Find where the given text appears and provide that cell's center as [x, y] coordinate. 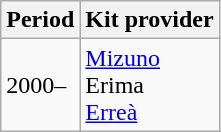
Period [40, 20]
2000– [40, 85]
Kit provider [150, 20]
MizunoErimaErreà [150, 85]
